Identify which cell holds the provided text, then report its [X, Y] central coordinate. 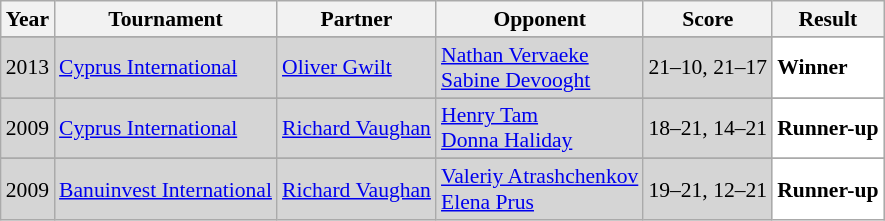
Score [708, 19]
21–10, 21–17 [708, 68]
Year [28, 19]
Henry Tam Donna Haliday [540, 128]
Result [828, 19]
18–21, 14–21 [708, 128]
19–21, 12–21 [708, 190]
Nathan Vervaeke Sabine Devooght [540, 68]
Oliver Gwilt [356, 68]
Partner [356, 19]
Opponent [540, 19]
Tournament [166, 19]
Valeriy Atrashchenkov Elena Prus [540, 190]
2013 [28, 68]
Winner [828, 68]
Banuinvest International [166, 190]
